Return the (X, Y) coordinate for the center point of the cell that contains the specified text.  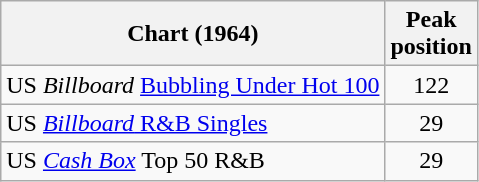
US Billboard R&B Singles (193, 123)
Chart (1964) (193, 34)
US Cash Box Top 50 R&B (193, 161)
US Billboard Bubbling Under Hot 100 (193, 85)
Peakposition (431, 34)
122 (431, 85)
